Extract the [X, Y] coordinate from the center of the cell holding the provided text.  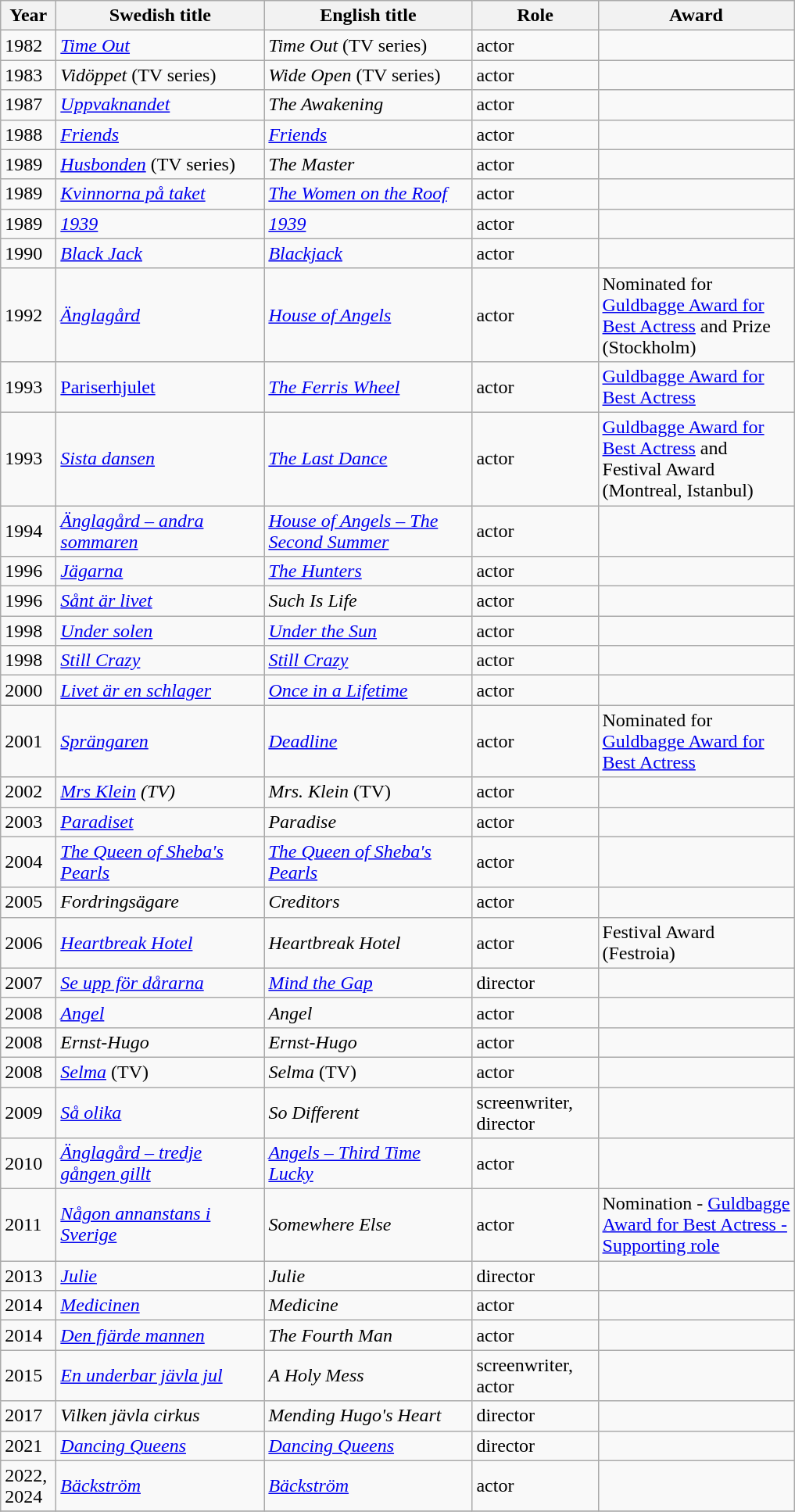
2010 [28, 1163]
2004 [28, 862]
Angels – Third Time Lucky [368, 1163]
The Awakening [368, 105]
Year [28, 16]
Pariserhjulet [160, 386]
2006 [28, 943]
Sista dansen [160, 458]
Festival Award (Festroia) [696, 943]
Mind the Gap [368, 983]
Mending Hugo's Heart [368, 1416]
House of Angels – The Second Summer [368, 530]
Så olika [160, 1112]
Sprängaren [160, 741]
A Holy Mess [368, 1376]
2013 [28, 1276]
Black Jack [160, 253]
Deadline [368, 741]
Such Is Life [368, 601]
Husbonden (TV series) [160, 164]
The Master [368, 164]
2021 [28, 1446]
Mrs. Klein (TV) [368, 792]
The Hunters [368, 571]
Änglagård – tredje gången gillt [160, 1163]
Guldbagge Award for Best Actress and Festival Award (Montreal, Istanbul) [696, 458]
Paradise [368, 822]
Blackjack [368, 253]
Medicine [368, 1306]
Wide Open (TV series) [368, 75]
Vilken jävla cirkus [160, 1416]
2001 [28, 741]
Uppvaknandet [160, 105]
Den fjärde mannen [160, 1335]
2015 [28, 1376]
2000 [28, 690]
Sånt är livet [160, 601]
Nomination - Guldbagge Award for Best Actress - Supporting role [696, 1225]
2011 [28, 1225]
1990 [28, 253]
1987 [28, 105]
Role [535, 16]
Vidöppet (TV series) [160, 75]
English title [368, 16]
Somewhere Else [368, 1225]
Nominated for Guldbagge Award for Best Actress and Prize (Stockholm) [696, 314]
Under solen [160, 631]
Once in a Lifetime [368, 690]
2017 [28, 1416]
Award [696, 16]
2002 [28, 792]
2022, 2024 [28, 1485]
2005 [28, 902]
So Different [368, 1112]
Änglagård [160, 314]
The Women on the Roof [368, 194]
House of Angels [368, 314]
Time Out (TV series) [368, 45]
Medicinen [160, 1306]
The Last Dance [368, 458]
Paradiset [160, 822]
Fordringsägare [160, 902]
screenwriter, director [535, 1112]
1994 [28, 530]
2003 [28, 822]
Time Out [160, 45]
2007 [28, 983]
1983 [28, 75]
1988 [28, 134]
Mrs Klein (TV) [160, 792]
The Fourth Man [368, 1335]
Nominated for Guldbagge Award for Best Actress [696, 741]
1982 [28, 45]
En underbar jävla jul [160, 1376]
1992 [28, 314]
screenwriter, actor [535, 1376]
The Ferris Wheel [368, 386]
2009 [28, 1112]
Swedish title [160, 16]
Guldbagge Award for Best Actress [696, 386]
Kvinnorna på taket [160, 194]
Någon annanstans i Sverige [160, 1225]
Livet är en schlager [160, 690]
Under the Sun [368, 631]
Se upp för dårarna [160, 983]
Änglagård – andra sommaren [160, 530]
Creditors [368, 902]
Jägarna [160, 571]
